Capture the cell that displays the provided text and extract its [X, Y] central coordinate. 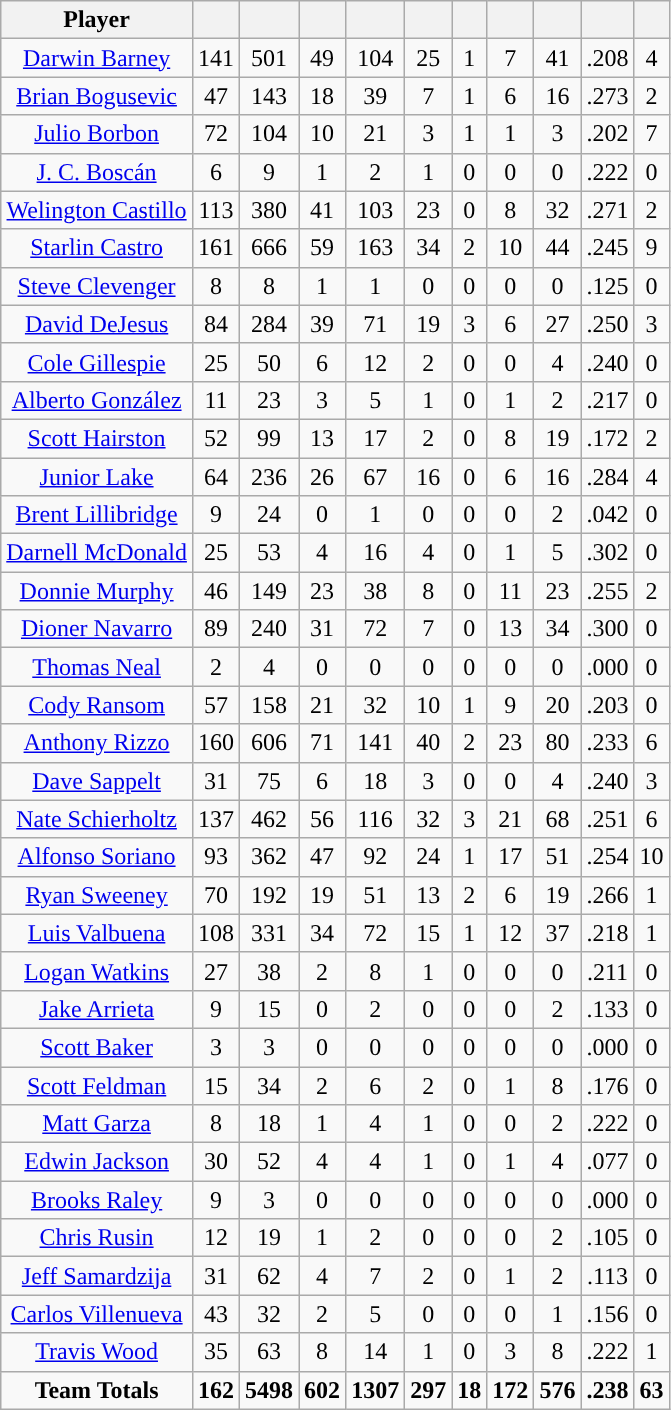
.133 [608, 1009]
.125 [608, 286]
362 [268, 857]
108 [216, 933]
53 [268, 553]
43 [216, 1314]
40 [428, 743]
Jeff Samardzija [97, 1276]
70 [216, 895]
Thomas Neal [97, 667]
.105 [608, 1238]
.273 [608, 96]
Nate Schierholtz [97, 819]
68 [558, 819]
143 [268, 96]
Julio Borbon [97, 134]
80 [558, 743]
Cody Ransom [97, 705]
172 [510, 1390]
160 [216, 743]
.284 [608, 477]
49 [322, 58]
Cole Gillespie [97, 362]
62 [268, 1276]
.271 [608, 210]
.176 [608, 1085]
56 [322, 819]
192 [268, 895]
Chris Rusin [97, 1238]
.217 [608, 400]
David DeJesus [97, 324]
.042 [608, 515]
67 [376, 477]
J. C. Boscán [97, 172]
.266 [608, 895]
Brent Lillibridge [97, 515]
284 [268, 324]
Alfonso Soriano [97, 857]
Starlin Castro [97, 248]
.255 [608, 591]
35 [216, 1352]
.254 [608, 857]
.245 [608, 248]
.218 [608, 933]
37 [558, 933]
Logan Watkins [97, 971]
Carlos Villenueva [97, 1314]
.211 [608, 971]
.233 [608, 743]
576 [558, 1390]
93 [216, 857]
30 [216, 1162]
.238 [608, 1390]
.156 [608, 1314]
380 [268, 210]
26 [322, 477]
.172 [608, 438]
103 [376, 210]
.250 [608, 324]
.208 [608, 58]
Edwin Jackson [97, 1162]
Junior Lake [97, 477]
20 [558, 705]
.203 [608, 705]
236 [268, 477]
137 [216, 819]
Darnell McDonald [97, 553]
501 [268, 58]
Brooks Raley [97, 1200]
Team Totals [97, 1390]
.077 [608, 1162]
Alberto González [97, 400]
Welington Castillo [97, 210]
163 [376, 248]
Player [97, 20]
75 [268, 781]
Steve Clevenger [97, 286]
92 [376, 857]
14 [376, 1352]
1307 [376, 1390]
.302 [608, 553]
.251 [608, 819]
5498 [268, 1390]
Dioner Navarro [97, 629]
Anthony Rizzo [97, 743]
44 [558, 248]
Jake Arrieta [97, 1009]
158 [268, 705]
59 [322, 248]
116 [376, 819]
Scott Baker [97, 1047]
46 [216, 591]
.113 [608, 1276]
Scott Hairston [97, 438]
666 [268, 248]
89 [216, 629]
606 [268, 743]
Darwin Barney [97, 58]
Brian Bogusevic [97, 96]
Travis Wood [97, 1352]
64 [216, 477]
331 [268, 933]
602 [322, 1390]
57 [216, 705]
Dave Sappelt [97, 781]
Matt Garza [97, 1124]
.300 [608, 629]
99 [268, 438]
161 [216, 248]
297 [428, 1390]
149 [268, 591]
462 [268, 819]
162 [216, 1390]
Ryan Sweeney [97, 895]
113 [216, 210]
240 [268, 629]
Luis Valbuena [97, 933]
50 [268, 362]
.202 [608, 134]
Scott Feldman [97, 1085]
Donnie Murphy [97, 591]
84 [216, 324]
